Capture the cell that displays the provided text and extract its (X, Y) central coordinate. 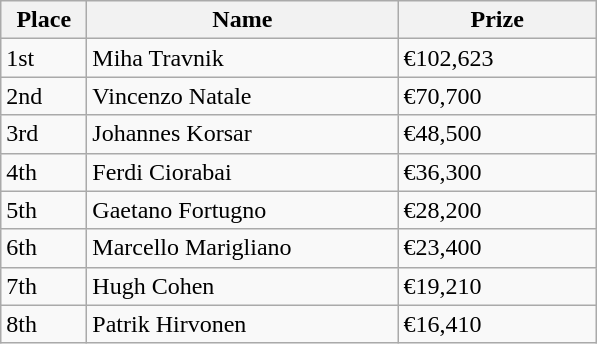
Name (242, 20)
€102,623 (498, 58)
Ferdi Ciorabai (242, 172)
€28,200 (498, 210)
1st (44, 58)
Hugh Cohen (242, 286)
€16,410 (498, 324)
5th (44, 210)
Patrik Hirvonen (242, 324)
6th (44, 248)
Johannes Korsar (242, 134)
€23,400 (498, 248)
3rd (44, 134)
€70,700 (498, 96)
8th (44, 324)
€48,500 (498, 134)
2nd (44, 96)
€36,300 (498, 172)
€19,210 (498, 286)
Place (44, 20)
Gaetano Fortugno (242, 210)
7th (44, 286)
Marcello Marigliano (242, 248)
4th (44, 172)
Vincenzo Natale (242, 96)
Prize (498, 20)
Miha Travnik (242, 58)
